Determine the (X, Y) coordinate at the center of the cell enclosing the given text.  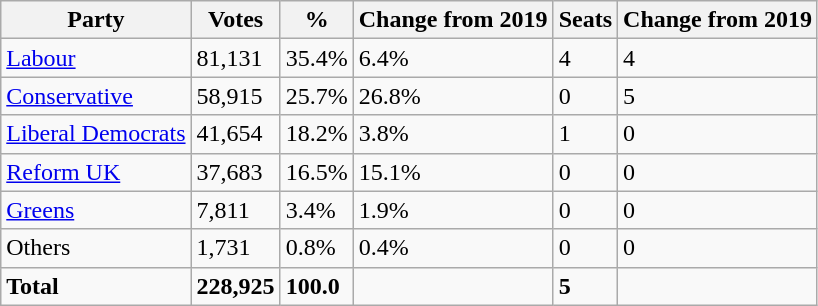
3.4% (316, 210)
1 (585, 134)
37,683 (236, 172)
Conservative (96, 96)
3.8% (453, 134)
25.7% (316, 96)
18.2% (316, 134)
15.1% (453, 172)
Labour (96, 58)
Total (96, 286)
Reform UK (96, 172)
26.8% (453, 96)
228,925 (236, 286)
7,811 (236, 210)
6.4% (453, 58)
100.0 (316, 286)
1,731 (236, 248)
0.8% (316, 248)
% (316, 20)
16.5% (316, 172)
Party (96, 20)
Liberal Democrats (96, 134)
1.9% (453, 210)
Seats (585, 20)
35.4% (316, 58)
Others (96, 248)
58,915 (236, 96)
0.4% (453, 248)
Greens (96, 210)
81,131 (236, 58)
41,654 (236, 134)
Votes (236, 20)
